Scan for the cell matching the given text and deliver its (X, Y) coordinate at center. 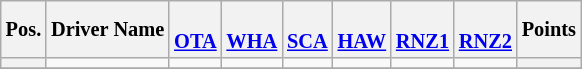
WHA (252, 29)
Pos. (24, 29)
Points (549, 29)
RNZ1 (422, 29)
RNZ2 (486, 29)
HAW (362, 29)
Driver Name (108, 29)
SCA (307, 29)
OTA (195, 29)
